Detect which cell encompasses the target text, then output its [X, Y] center coordinate. 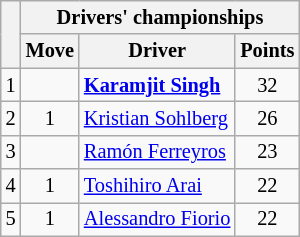
Karamjit Singh [157, 85]
23 [267, 152]
5 [11, 219]
Points [267, 51]
2 [11, 118]
Move [50, 51]
Toshihiro Arai [157, 186]
26 [267, 118]
Alessandro Fiorio [157, 219]
Kristian Sohlberg [157, 118]
3 [11, 152]
Driver [157, 51]
32 [267, 85]
Ramón Ferreyros [157, 152]
Drivers' championships [160, 17]
4 [11, 186]
